From the cell containing the given text, extract its center point as [X, Y] coordinate. 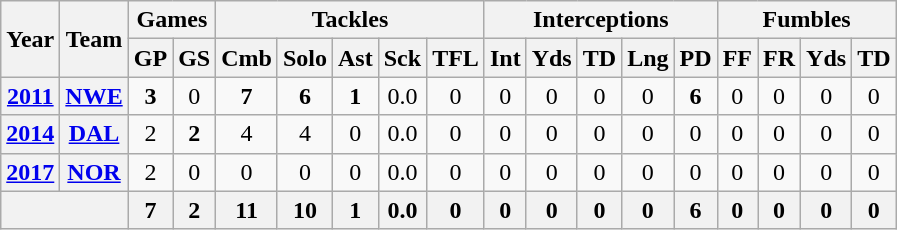
Sck [402, 58]
NWE [94, 96]
Games [172, 20]
Interceptions [600, 20]
GS [194, 58]
11 [247, 210]
Cmb [247, 58]
TFL [456, 58]
2014 [30, 134]
10 [304, 210]
Year [30, 39]
NOR [94, 172]
3 [150, 96]
FF [737, 58]
Fumbles [806, 20]
2017 [30, 172]
Team [94, 39]
Lng [648, 58]
Tackles [350, 20]
DAL [94, 134]
Ast [356, 58]
FR [780, 58]
PD [696, 58]
Solo [304, 58]
2011 [30, 96]
Int [505, 58]
GP [150, 58]
